Provide the [X, Y] coordinate of the cell's center where the given text is located.  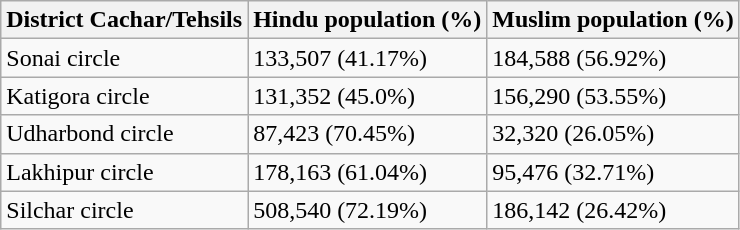
Silchar circle [124, 210]
32,320 (26.05%) [613, 134]
133,507 (41.17%) [368, 58]
District Cachar/Tehsils [124, 20]
186,142 (26.42%) [613, 210]
Sonai circle [124, 58]
156,290 (53.55%) [613, 96]
95,476 (32.71%) [613, 172]
508,540 (72.19%) [368, 210]
Lakhipur circle [124, 172]
Katigora circle [124, 96]
Udharbond circle [124, 134]
131,352 (45.0%) [368, 96]
178,163 (61.04%) [368, 172]
184,588 (56.92%) [613, 58]
Muslim population (%) [613, 20]
Hindu population (%) [368, 20]
87,423 (70.45%) [368, 134]
